Return the [X, Y] coordinate for the center point of the cell that contains the specified text.  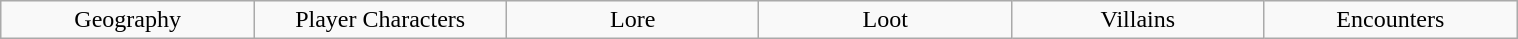
Villains [1138, 20]
Encounters [1390, 20]
Player Characters [380, 20]
Loot [886, 20]
Geography [128, 20]
Lore [632, 20]
